For the text-containing cell, return its midpoint in [x, y] coordinate format. 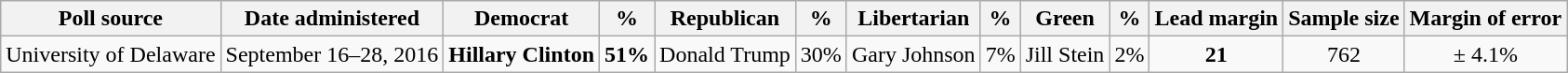
Libertarian [913, 19]
Republican [725, 19]
30% [820, 54]
Green [1065, 19]
Democrat [522, 19]
Gary Johnson [913, 54]
Jill Stein [1065, 54]
University of Delaware [111, 54]
Lead margin [1216, 19]
September 16–28, 2016 [332, 54]
7% [1001, 54]
Date administered [332, 19]
21 [1216, 54]
2% [1129, 54]
762 [1344, 54]
Poll source [111, 19]
Hillary Clinton [522, 54]
Margin of error [1486, 19]
Sample size [1344, 19]
± 4.1% [1486, 54]
Donald Trump [725, 54]
51% [627, 54]
